Find where the given text appears and provide that cell's center as (x, y) coordinate. 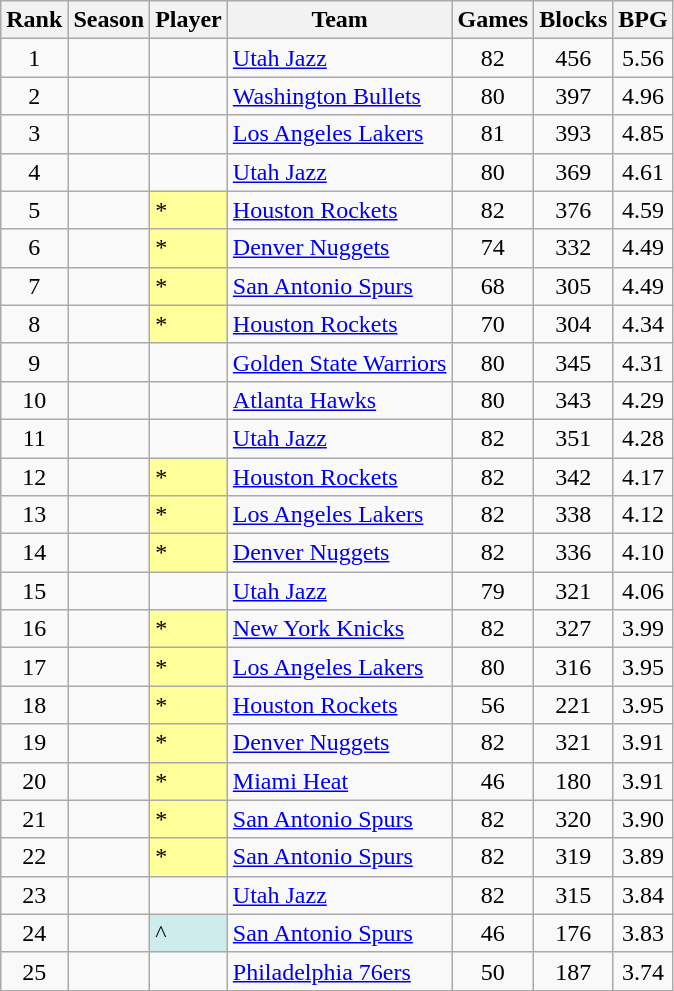
Atlanta Hawks (340, 400)
4.34 (643, 324)
4.31 (643, 362)
4 (34, 172)
74 (493, 248)
4.28 (643, 438)
Games (493, 20)
221 (574, 705)
319 (574, 857)
20 (34, 781)
187 (574, 971)
4.59 (643, 210)
Player (189, 20)
1 (34, 58)
24 (34, 933)
Rank (34, 20)
369 (574, 172)
17 (34, 667)
351 (574, 438)
4.96 (643, 96)
304 (574, 324)
3.89 (643, 857)
BPG (643, 20)
Team (340, 20)
305 (574, 286)
3 (34, 134)
4.29 (643, 400)
79 (493, 591)
21 (34, 819)
176 (574, 933)
5 (34, 210)
376 (574, 210)
68 (493, 286)
16 (34, 629)
Golden State Warriors (340, 362)
3.99 (643, 629)
456 (574, 58)
22 (34, 857)
New York Knicks (340, 629)
3.90 (643, 819)
342 (574, 477)
345 (574, 362)
5.56 (643, 58)
336 (574, 553)
320 (574, 819)
Miami Heat (340, 781)
7 (34, 286)
338 (574, 515)
8 (34, 324)
4.10 (643, 553)
327 (574, 629)
^ (189, 933)
3.84 (643, 895)
15 (34, 591)
10 (34, 400)
316 (574, 667)
13 (34, 515)
3.83 (643, 933)
11 (34, 438)
50 (493, 971)
18 (34, 705)
315 (574, 895)
4.85 (643, 134)
343 (574, 400)
25 (34, 971)
332 (574, 248)
Season (109, 20)
23 (34, 895)
56 (493, 705)
6 (34, 248)
393 (574, 134)
Washington Bullets (340, 96)
70 (493, 324)
4.06 (643, 591)
9 (34, 362)
81 (493, 134)
4.61 (643, 172)
180 (574, 781)
2 (34, 96)
12 (34, 477)
14 (34, 553)
397 (574, 96)
3.74 (643, 971)
19 (34, 743)
4.12 (643, 515)
Blocks (574, 20)
4.17 (643, 477)
Philadelphia 76ers (340, 971)
